Identify which cell holds the provided text, then report its [X, Y] central coordinate. 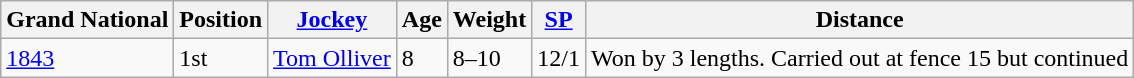
Position [221, 20]
Weight [489, 20]
12/1 [559, 58]
1st [221, 58]
Tom Olliver [332, 58]
SP [559, 20]
Jockey [332, 20]
8–10 [489, 58]
8 [422, 58]
Grand National [88, 20]
Won by 3 lengths. Carried out at fence 15 but continued [859, 58]
Age [422, 20]
1843 [88, 58]
Distance [859, 20]
